Extract the [x, y] coordinate from the center of the cell holding the provided text.  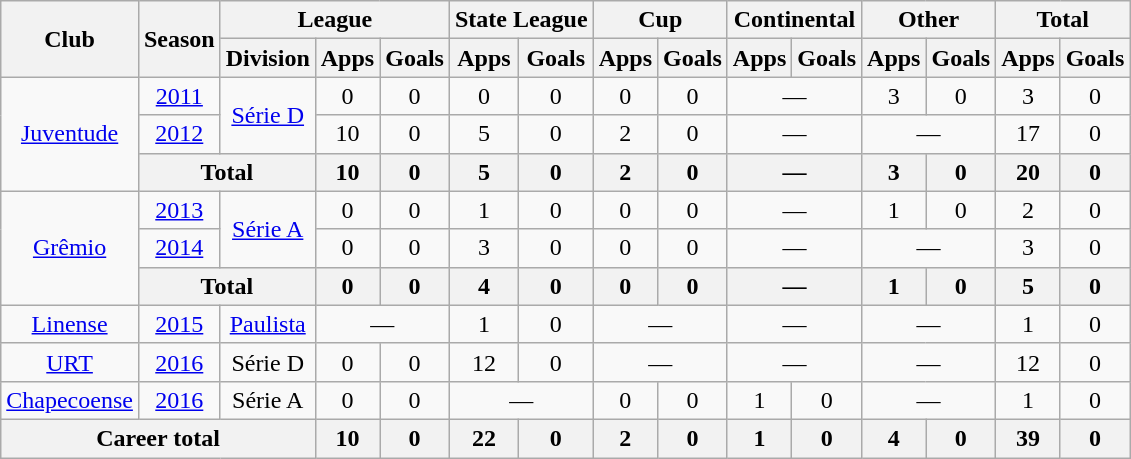
State League [521, 20]
22 [484, 438]
Linense [70, 324]
2014 [179, 248]
URT [70, 362]
League [334, 20]
Paulista [268, 324]
Chapecoense [70, 400]
Other [929, 20]
Continental [794, 20]
39 [1028, 438]
17 [1028, 134]
Cup [660, 20]
2015 [179, 324]
Career total [158, 438]
Grêmio [70, 248]
Division [268, 58]
2012 [179, 134]
Club [70, 39]
20 [1028, 172]
Juventude [70, 134]
2013 [179, 210]
2011 [179, 96]
Season [179, 39]
